Find where the given text appears and provide that cell's center as [X, Y] coordinate. 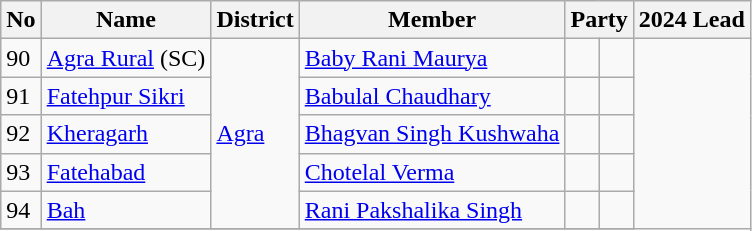
Party [599, 20]
District [255, 20]
Fatehabad [126, 172]
Member [432, 20]
92 [21, 134]
Agra [255, 134]
Kheragarh [126, 134]
Bhagvan Singh Kushwaha [432, 134]
Rani Pakshalika Singh [432, 210]
Babulal Chaudhary [432, 96]
Baby Rani Maurya [432, 58]
Fatehpur Sikri [126, 96]
91 [21, 96]
93 [21, 172]
Chotelal Verma [432, 172]
90 [21, 58]
No [21, 20]
2024 Lead [692, 20]
Bah [126, 210]
94 [21, 210]
Agra Rural (SC) [126, 58]
Name [126, 20]
